Determine the (x, y) coordinate at the center of the cell enclosing the given text.  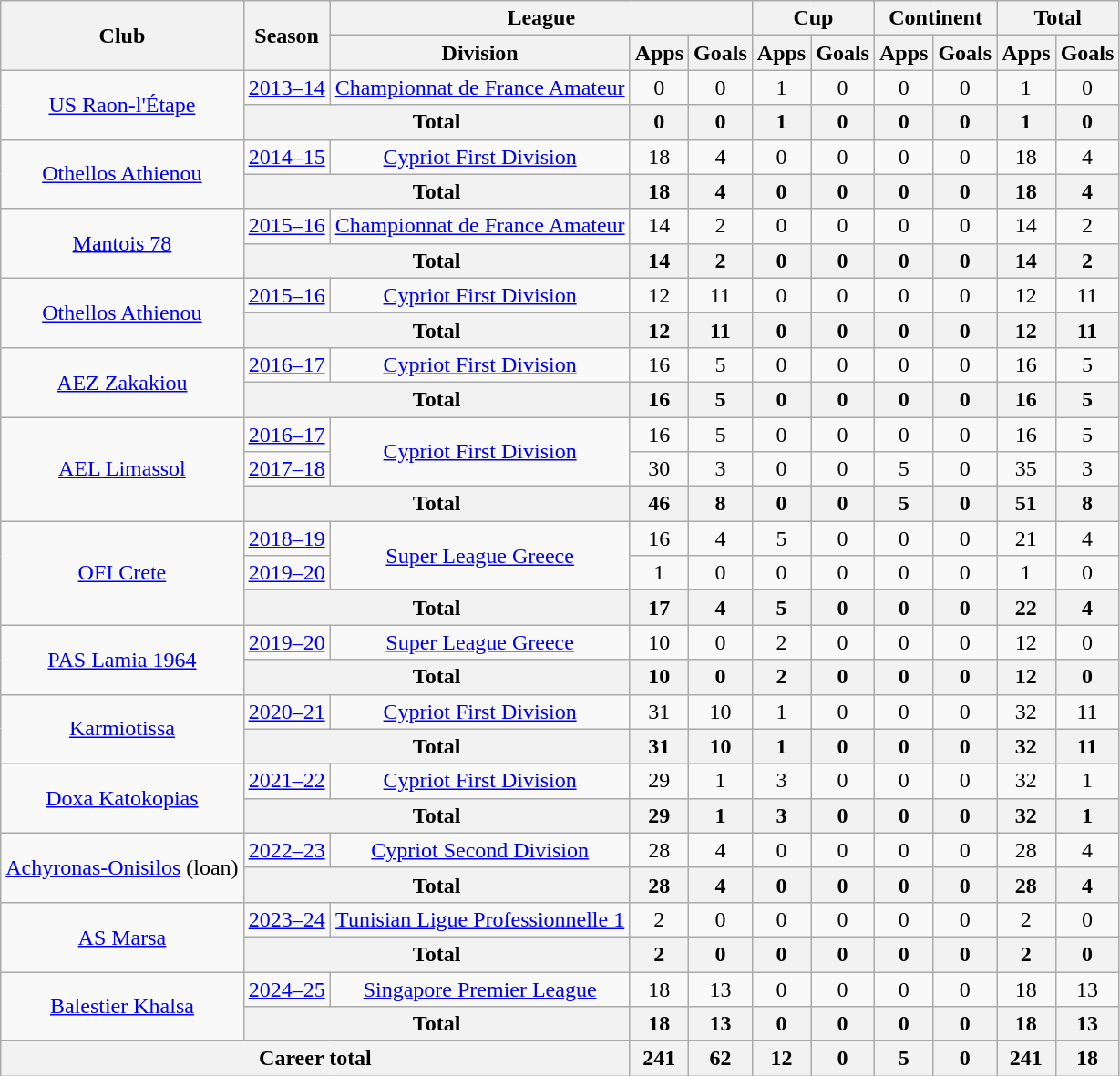
30 (659, 469)
Balestier Khalsa (122, 1006)
2020–21 (286, 712)
2022–23 (286, 850)
Club (122, 36)
OFI Crete (122, 573)
21 (1026, 538)
2021–22 (286, 781)
2017–18 (286, 469)
51 (1026, 504)
League (541, 18)
22 (1026, 608)
Season (286, 36)
35 (1026, 469)
2023–24 (286, 919)
Doxa Katokopias (122, 798)
Achyronas-Onisilos (loan) (122, 867)
AEZ Zakakiou (122, 382)
17 (659, 608)
Mantois 78 (122, 243)
62 (721, 1059)
PAS Lamia 1964 (122, 660)
2018–19 (286, 538)
Cup (813, 18)
Career total (315, 1059)
AEL Limassol (122, 469)
AS Marsa (122, 937)
2013–14 (286, 87)
Karmiotissa (122, 729)
US Raon-l'Étape (122, 105)
2024–25 (286, 989)
Cypriot Second Division (479, 850)
Singapore Premier League (479, 989)
Continent (935, 18)
Division (479, 53)
Tunisian Ligue Professionnelle 1 (479, 919)
46 (659, 504)
2014–15 (286, 157)
